Output the [X, Y] coordinate of the center of the cell containing the given text.  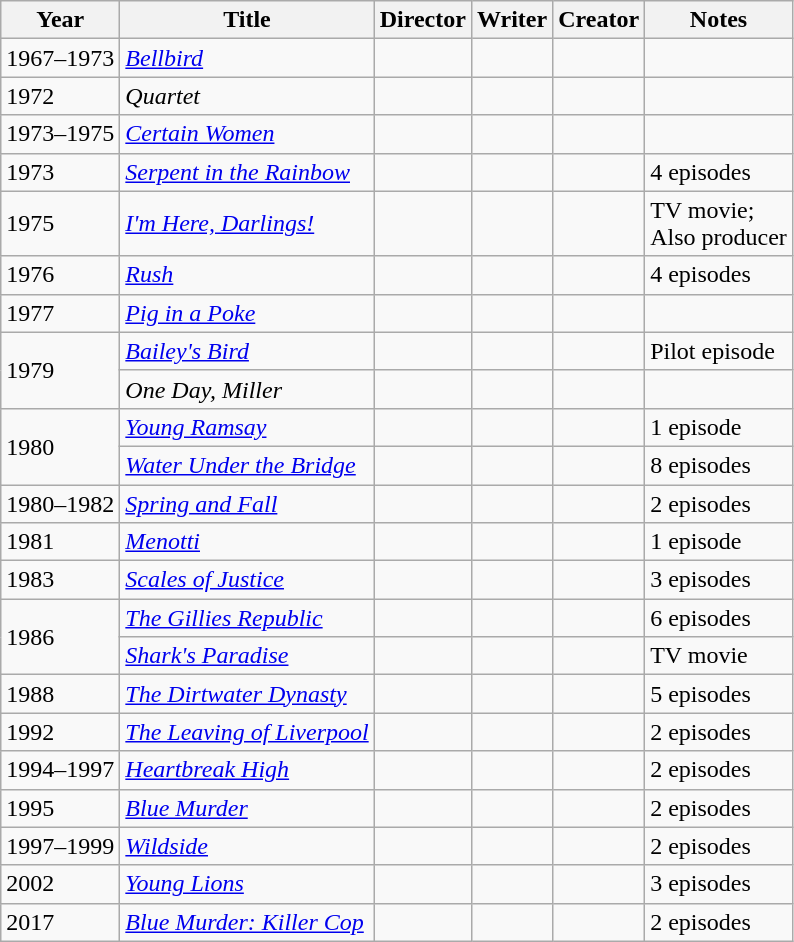
Serpent in the Rainbow [247, 172]
Pilot episode [719, 351]
Young Ramsay [247, 427]
Spring and Fall [247, 503]
Quartet [247, 96]
TV movie [719, 656]
Bailey's Bird [247, 351]
Year [60, 20]
1980 [60, 446]
1972 [60, 96]
I'm Here, Darlings! [247, 224]
1977 [60, 313]
1986 [60, 637]
1983 [60, 580]
Notes [719, 20]
Shark's Paradise [247, 656]
Title [247, 20]
1973–1975 [60, 134]
1976 [60, 275]
2017 [60, 922]
1981 [60, 542]
TV movie;Also producer [719, 224]
Director [422, 20]
The Gillies Republic [247, 618]
Bellbird [247, 58]
The Leaving of Liverpool [247, 732]
1992 [60, 732]
Young Lions [247, 884]
8 episodes [719, 465]
Blue Murder: Killer Cop [247, 922]
5 episodes [719, 694]
1988 [60, 694]
1994–1997 [60, 770]
Writer [512, 20]
Scales of Justice [247, 580]
Blue Murder [247, 808]
Creator [599, 20]
1979 [60, 370]
Menotti [247, 542]
Certain Women [247, 134]
Water Under the Bridge [247, 465]
One Day, Miller [247, 389]
Heartbreak High [247, 770]
Wildside [247, 846]
6 episodes [719, 618]
Rush [247, 275]
1973 [60, 172]
1995 [60, 808]
Pig in a Poke [247, 313]
2002 [60, 884]
1975 [60, 224]
The Dirtwater Dynasty [247, 694]
1967–1973 [60, 58]
1997–1999 [60, 846]
1980–1982 [60, 503]
